Locate the cell with the specified text and output its [X, Y] center coordinate. 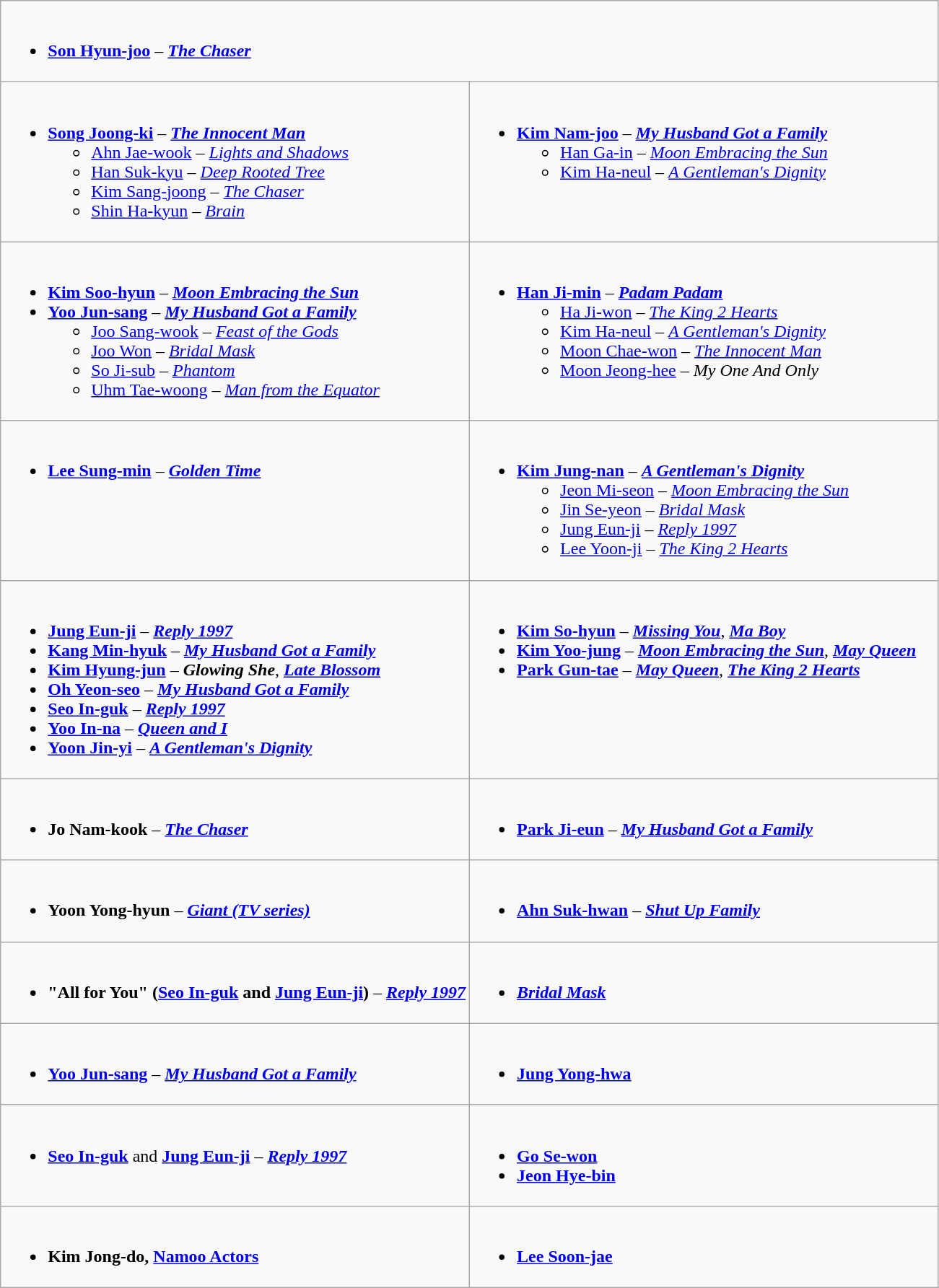
Bridal Mask [704, 983]
Jung Yong-hwa [704, 1064]
Ahn Suk-hwan – Shut Up Family [704, 901]
Song Joong-ki – The Innocent Man Ahn Jae-wook – Lights and ShadowsHan Suk-kyu – Deep Rooted TreeKim Sang-joong – The ChaserShin Ha-kyun – Brain [235, 162]
Kim Nam-joo – My Husband Got a Family Han Ga-in – Moon Embracing the SunKim Ha-neul – A Gentleman's Dignity [704, 162]
Go Se-won Jeon Hye-bin [704, 1155]
Park Ji-eun – My Husband Got a Family [704, 820]
Kim Jong-do, Namoo Actors [235, 1247]
Yoo Jun-sang – My Husband Got a Family [235, 1064]
Son Hyun-joo – The Chaser [470, 42]
Lee Soon-jae [704, 1247]
Lee Sung-min – Golden Time [235, 501]
Seo In-guk and Jung Eun-ji – Reply 1997 [235, 1155]
Yoon Yong-hyun – Giant (TV series) [235, 901]
"All for You" (Seo In-guk and Jung Eun-ji) – Reply 1997 [235, 983]
Jo Nam-kook – The Chaser [235, 820]
Kim So-hyun – Missing You, Ma Boy Kim Yoo-jung – Moon Embracing the Sun, May Queen Park Gun-tae – May Queen, The King 2 Hearts [704, 680]
